Identify which cell holds the provided text, then report its [X, Y] central coordinate. 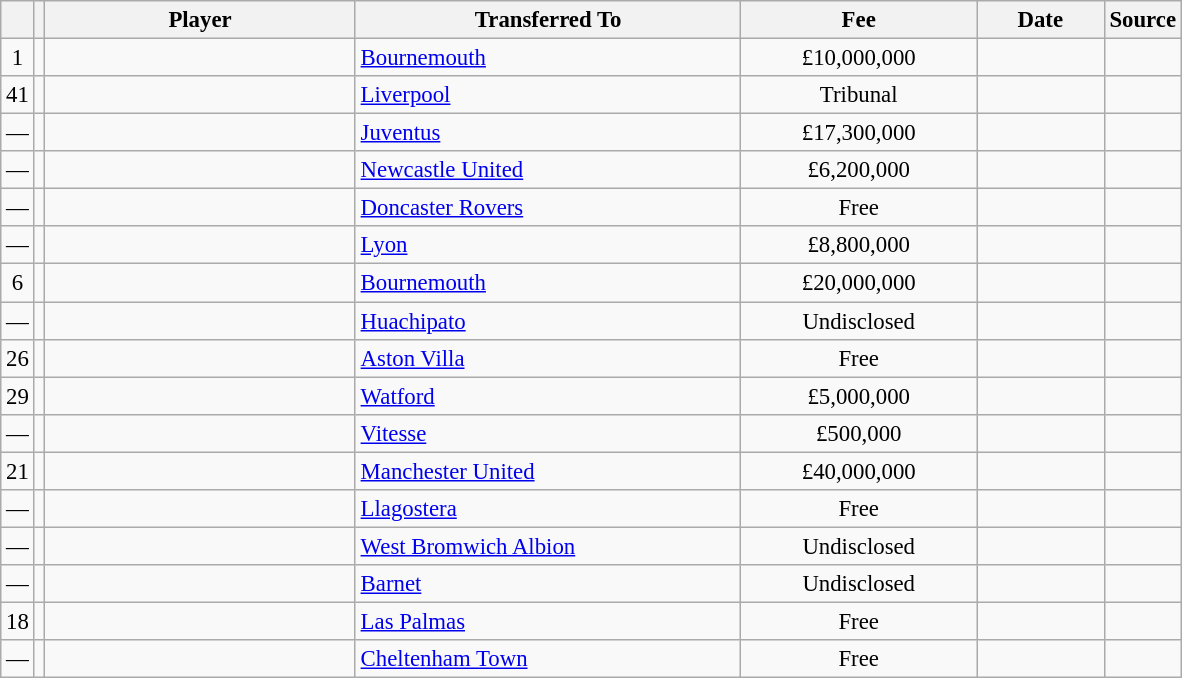
Aston Villa [548, 358]
Llagostera [548, 509]
26 [18, 358]
£17,300,000 [859, 133]
6 [18, 283]
Vitesse [548, 433]
Huachipato [548, 321]
Tribunal [859, 95]
£20,000,000 [859, 283]
Lyon [548, 245]
29 [18, 396]
£6,200,000 [859, 170]
Juventus [548, 133]
Las Palmas [548, 621]
Player [200, 20]
Newcastle United [548, 170]
£8,800,000 [859, 245]
Fee [859, 20]
Watford [548, 396]
£500,000 [859, 433]
21 [18, 471]
18 [18, 621]
Barnet [548, 584]
£10,000,000 [859, 58]
West Bromwich Albion [548, 546]
Transferred To [548, 20]
Manchester United [548, 471]
£40,000,000 [859, 471]
1 [18, 58]
41 [18, 95]
Date [1040, 20]
Source [1142, 20]
£5,000,000 [859, 396]
Doncaster Rovers [548, 208]
Liverpool [548, 95]
Cheltenham Town [548, 659]
